Return the (x, y) coordinate for the center point of the cell that contains the specified text.  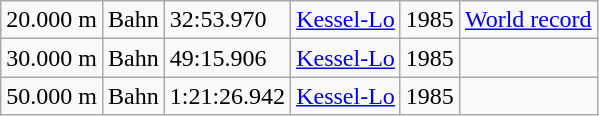
1:21:26.942 (227, 96)
49:15.906 (227, 58)
32:53.970 (227, 20)
World record (528, 20)
30.000 m (52, 58)
20.000 m (52, 20)
50.000 m (52, 96)
